Find where the given text appears and provide that cell's center as (x, y) coordinate. 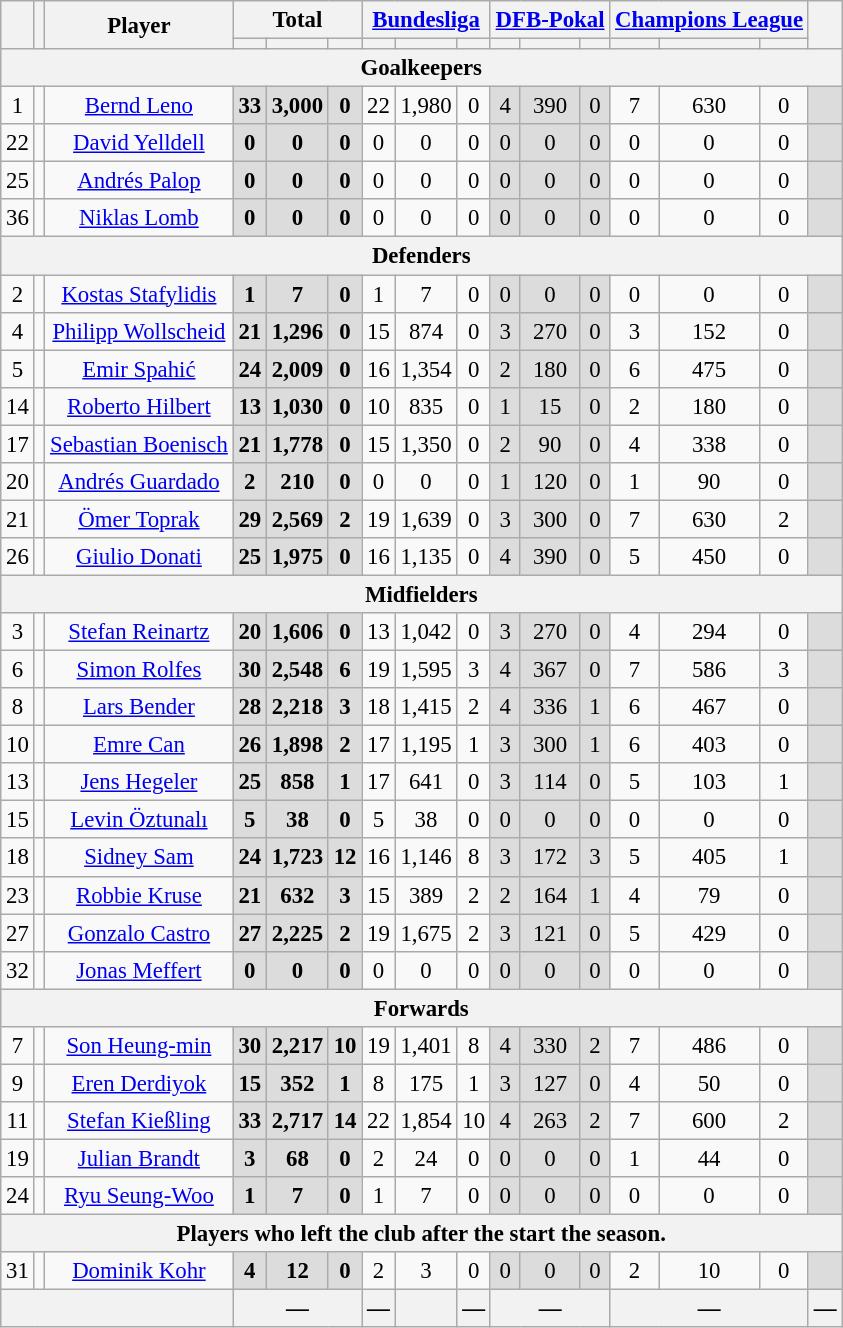
2,225 (297, 933)
Defenders (422, 256)
2,717 (297, 1121)
403 (709, 745)
Midfielders (422, 594)
Stefan Kießling (139, 1121)
Bundesliga (426, 20)
858 (297, 782)
Emir Spahić (139, 369)
DFB-Pokal (550, 20)
Andrés Palop (139, 181)
1,723 (297, 858)
2,009 (297, 369)
1,354 (426, 369)
1,639 (426, 519)
336 (550, 707)
Ömer Toprak (139, 519)
Jens Hegeler (139, 782)
450 (709, 557)
164 (550, 895)
1,415 (426, 707)
Roberto Hilbert (139, 406)
Eren Derdiyok (139, 1083)
29 (250, 519)
Lars Bender (139, 707)
127 (550, 1083)
352 (297, 1083)
152 (709, 331)
2,569 (297, 519)
2,217 (297, 1046)
2,218 (297, 707)
68 (297, 1158)
338 (709, 444)
1,606 (297, 632)
Gonzalo Castro (139, 933)
Goalkeepers (422, 68)
Forwards (422, 1008)
1,350 (426, 444)
50 (709, 1083)
1,975 (297, 557)
David Yelldell (139, 143)
1,030 (297, 406)
330 (550, 1046)
28 (250, 707)
114 (550, 782)
Levin Öztunalı (139, 820)
172 (550, 858)
467 (709, 707)
Sidney Sam (139, 858)
1,146 (426, 858)
79 (709, 895)
44 (709, 1158)
2,548 (297, 670)
486 (709, 1046)
600 (709, 1121)
835 (426, 406)
Stefan Reinartz (139, 632)
263 (550, 1121)
1,854 (426, 1121)
32 (18, 970)
Dominik Kohr (139, 1271)
1,778 (297, 444)
1,042 (426, 632)
389 (426, 895)
1,595 (426, 670)
23 (18, 895)
874 (426, 331)
586 (709, 670)
Philipp Wollscheid (139, 331)
103 (709, 782)
294 (709, 632)
1,401 (426, 1046)
1,898 (297, 745)
405 (709, 858)
Jonas Meffert (139, 970)
Andrés Guardado (139, 482)
3,000 (297, 106)
1,296 (297, 331)
429 (709, 933)
121 (550, 933)
Robbie Kruse (139, 895)
475 (709, 369)
Giulio Donati (139, 557)
Ryu Seung-Woo (139, 1196)
175 (426, 1083)
36 (18, 219)
Player (139, 25)
Sebastian Boenisch (139, 444)
Niklas Lomb (139, 219)
367 (550, 670)
Bernd Leno (139, 106)
Son Heung-min (139, 1046)
1,675 (426, 933)
Total (298, 20)
31 (18, 1271)
210 (297, 482)
1,980 (426, 106)
632 (297, 895)
Julian Brandt (139, 1158)
Simon Rolfes (139, 670)
1,135 (426, 557)
1,195 (426, 745)
120 (550, 482)
Champions League (710, 20)
9 (18, 1083)
Players who left the club after the start the season. (422, 1234)
Kostas Stafylidis (139, 294)
Emre Can (139, 745)
11 (18, 1121)
641 (426, 782)
